From the cell containing the given text, extract its center point as [x, y] coordinate. 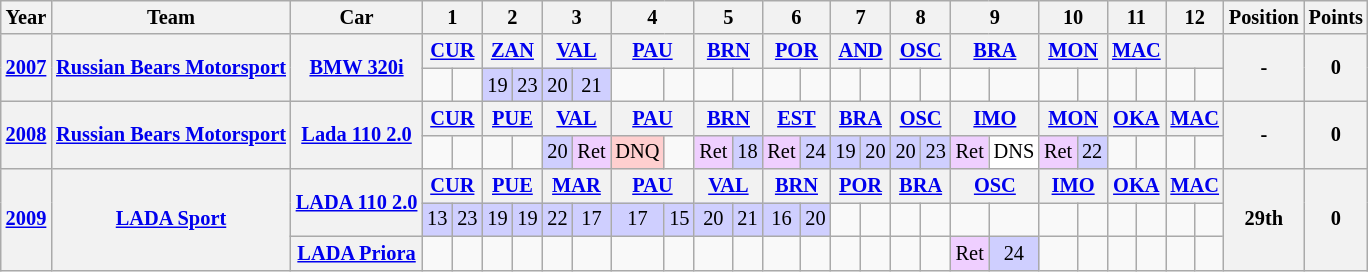
16 [781, 219]
7 [860, 17]
Lada 110 2.0 [356, 134]
Position [1264, 17]
9 [995, 17]
1 [452, 17]
15 [679, 219]
6 [796, 17]
AND [860, 51]
29th [1264, 220]
Points [1336, 17]
Car [356, 17]
ZAN [512, 51]
12 [1195, 17]
13 [437, 219]
5 [728, 17]
DNQ [637, 152]
18 [747, 152]
DNS [1014, 152]
2 [512, 17]
10 [1073, 17]
MAR [576, 186]
EST [796, 118]
11 [1136, 17]
2009 [26, 220]
4 [652, 17]
LADA 110 2.0 [356, 202]
BMW 320i [356, 68]
LADA Priora [356, 253]
2007 [26, 68]
8 [921, 17]
Team [171, 17]
Year [26, 17]
3 [576, 17]
2008 [26, 134]
LADA Sport [171, 220]
